Identify which cell holds the provided text, then report its (X, Y) central coordinate. 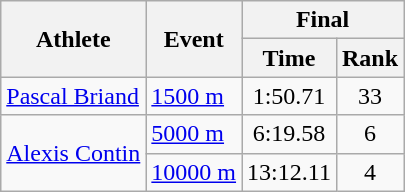
13:12.11 (290, 172)
10000 m (194, 172)
Alexis Contin (74, 153)
Time (290, 58)
Rank (370, 58)
Athlete (74, 39)
33 (370, 96)
6:19.58 (290, 134)
Pascal Briand (74, 96)
1:50.71 (290, 96)
6 (370, 134)
5000 m (194, 134)
Event (194, 39)
Final (323, 20)
4 (370, 172)
1500 m (194, 96)
